Output the [x, y] coordinate of the center of the cell containing the given text.  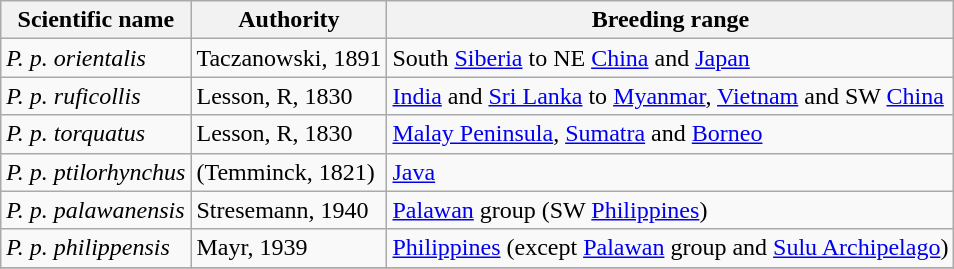
Palawan group (SW Philippines) [670, 210]
Taczanowski, 1891 [289, 58]
P. p. ruficollis [96, 96]
Stresemann, 1940 [289, 210]
P. p. ptilorhynchus [96, 172]
Mayr, 1939 [289, 248]
P. p. torquatus [96, 134]
Malay Peninsula, Sumatra and Borneo [670, 134]
Philippines (except Palawan group and Sulu Archipelago) [670, 248]
P. p. philippensis [96, 248]
Breeding range [670, 20]
(Temminck, 1821) [289, 172]
South Siberia to NE China and Japan [670, 58]
Java [670, 172]
P. p. palawanensis [96, 210]
Authority [289, 20]
Scientific name [96, 20]
P. p. orientalis [96, 58]
India and Sri Lanka to Myanmar, Vietnam and SW China [670, 96]
